Locate the cell with the specified text and output its [x, y] center coordinate. 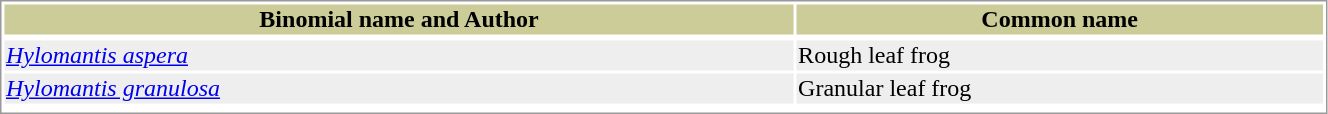
Hylomantis aspera [398, 55]
Hylomantis granulosa [398, 89]
Rough leaf frog [1060, 55]
Granular leaf frog [1060, 89]
Binomial name and Author [398, 19]
Common name [1060, 19]
